Return the (x, y) coordinate for the center point of the cell that contains the specified text.  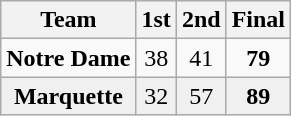
Final (258, 20)
Team (68, 20)
41 (201, 58)
Notre Dame (68, 58)
2nd (201, 20)
38 (156, 58)
89 (258, 96)
Marquette (68, 96)
1st (156, 20)
57 (201, 96)
32 (156, 96)
79 (258, 58)
